Provide the (X, Y) coordinate of the cell's center where the given text is located.  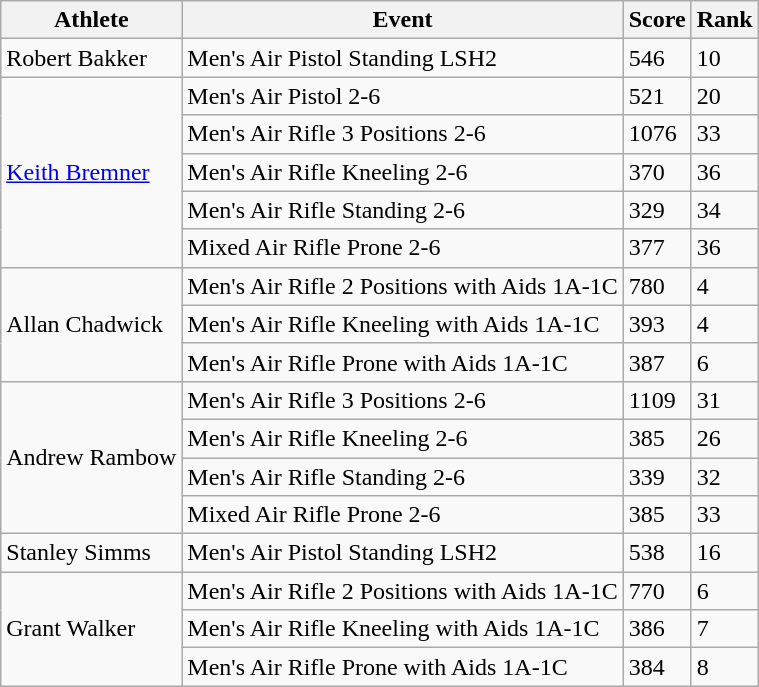
1076 (657, 134)
Keith Bremner (92, 172)
329 (657, 210)
Score (657, 20)
377 (657, 248)
386 (657, 629)
20 (724, 96)
32 (724, 477)
10 (724, 58)
Grant Walker (92, 629)
780 (657, 286)
1109 (657, 400)
8 (724, 667)
7 (724, 629)
26 (724, 438)
387 (657, 362)
370 (657, 172)
384 (657, 667)
546 (657, 58)
Robert Bakker (92, 58)
Allan Chadwick (92, 324)
538 (657, 553)
Event (402, 20)
34 (724, 210)
770 (657, 591)
Men's Air Pistol 2-6 (402, 96)
16 (724, 553)
Rank (724, 20)
Athlete (92, 20)
521 (657, 96)
31 (724, 400)
Stanley Simms (92, 553)
Andrew Rambow (92, 457)
393 (657, 324)
339 (657, 477)
